Detect which cell encompasses the target text, then output its (X, Y) center coordinate. 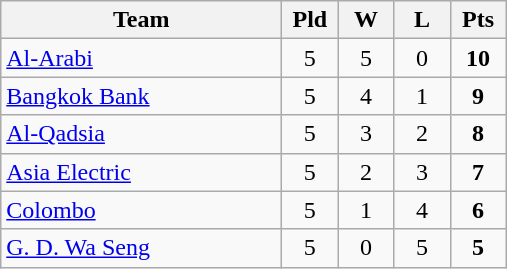
7 (478, 172)
Pld (310, 20)
Asia Electric (142, 172)
L (422, 20)
6 (478, 210)
8 (478, 134)
W (366, 20)
10 (478, 58)
Al-Arabi (142, 58)
9 (478, 96)
Al-Qadsia (142, 134)
Colombo (142, 210)
G. D. Wa Seng (142, 248)
Pts (478, 20)
Bangkok Bank (142, 96)
Team (142, 20)
